Pinpoint the cell where the given text exists, returning its [X, Y] midpoint coordinate. 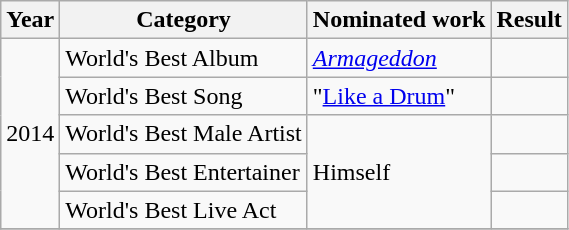
Nominated work [399, 20]
Category [184, 20]
Year [30, 20]
World's Best Male Artist [184, 134]
World's Best Live Act [184, 210]
Armageddon [399, 58]
Himself [399, 172]
World's Best Song [184, 96]
2014 [30, 134]
"Like a Drum" [399, 96]
World's Best Album [184, 58]
Result [529, 20]
World's Best Entertainer [184, 172]
